Scan for the cell matching the given text and deliver its (X, Y) coordinate at center. 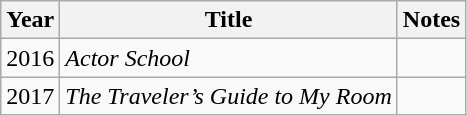
2016 (30, 58)
Notes (431, 20)
2017 (30, 96)
Title (228, 20)
Actor School (228, 58)
Year (30, 20)
The Traveler’s Guide to My Room (228, 96)
